Search for the cell housing the specified text and yield its (x, y) center coordinate. 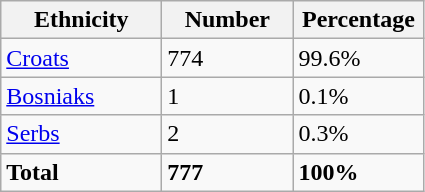
Percentage (358, 20)
Croats (82, 58)
1 (228, 96)
100% (358, 172)
0.3% (358, 134)
99.6% (358, 58)
2 (228, 134)
0.1% (358, 96)
Bosniaks (82, 96)
Total (82, 172)
Number (228, 20)
774 (228, 58)
Ethnicity (82, 20)
Serbs (82, 134)
777 (228, 172)
